Pinpoint the cell where the given text exists, returning its [X, Y] midpoint coordinate. 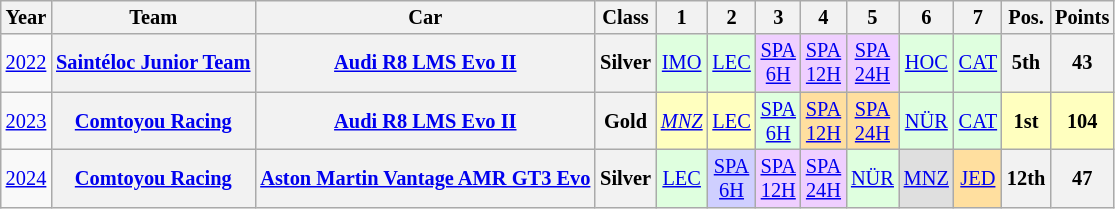
7 [978, 17]
43 [1082, 63]
Year [26, 17]
Pos. [1026, 17]
1 [682, 17]
47 [1082, 178]
Gold [626, 121]
6 [926, 17]
JED [978, 178]
IMO [682, 63]
Points [1082, 17]
Class [626, 17]
Car [425, 17]
2022 [26, 63]
2024 [26, 178]
104 [1082, 121]
1st [1026, 121]
5th [1026, 63]
2023 [26, 121]
5 [872, 17]
Aston Martin Vantage AMR GT3 Evo [425, 178]
4 [824, 17]
Team [153, 17]
2 [731, 17]
HOC [926, 63]
3 [778, 17]
12th [1026, 178]
Saintéloc Junior Team [153, 63]
